From the cell containing the given text, extract its center point as (x, y) coordinate. 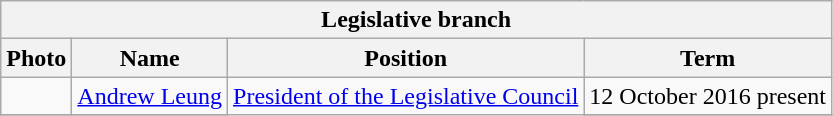
President of the Legislative Council (406, 96)
Term (708, 58)
Photo (36, 58)
Name (150, 58)
Legislative branch (416, 20)
Andrew Leung (150, 96)
Position (406, 58)
12 October 2016 present (708, 96)
